Identify which cell holds the provided text, then report its [X, Y] central coordinate. 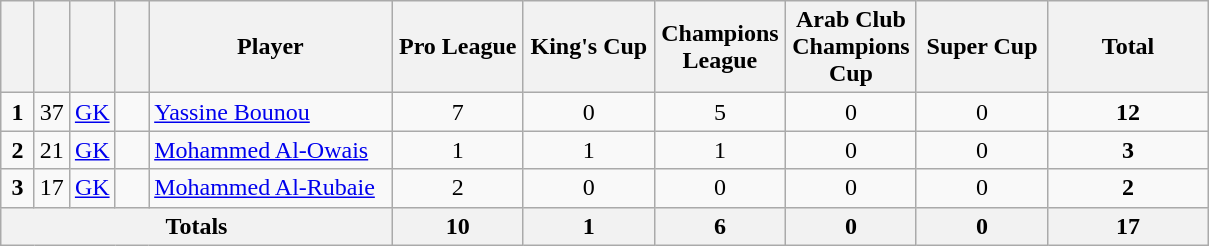
Champions League [720, 47]
King's Cup [588, 47]
10 [458, 226]
21 [52, 150]
7 [458, 112]
6 [720, 226]
37 [52, 112]
Totals [196, 226]
Arab Club Champions Cup [850, 47]
Mohammed Al-Rubaie [271, 188]
Mohammed Al-Owais [271, 150]
Total [1128, 47]
Super Cup [982, 47]
5 [720, 112]
Player [271, 47]
Pro League [458, 47]
Yassine Bounou [271, 112]
12 [1128, 112]
